Scan for the cell matching the given text and deliver its [x, y] coordinate at center. 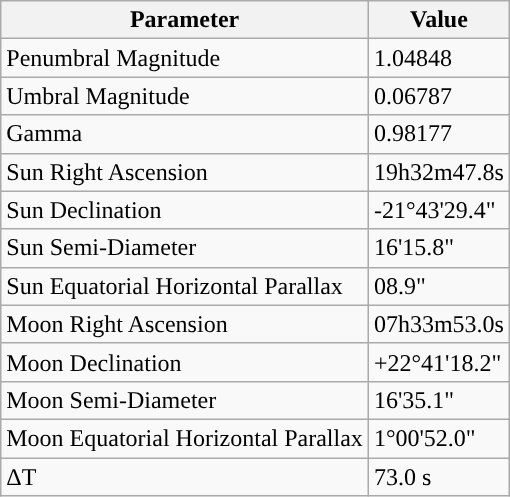
-21°43'29.4" [438, 210]
Sun Semi-Diameter [185, 248]
07h33m53.0s [438, 324]
+22°41'18.2" [438, 362]
Gamma [185, 134]
Moon Equatorial Horizontal Parallax [185, 438]
Sun Equatorial Horizontal Parallax [185, 286]
1°00'52.0" [438, 438]
19h32m47.8s [438, 172]
1.04848 [438, 58]
73.0 s [438, 477]
16'15.8" [438, 248]
Penumbral Magnitude [185, 58]
Moon Right Ascension [185, 324]
Moon Declination [185, 362]
ΔT [185, 477]
16'35.1" [438, 400]
Moon Semi-Diameter [185, 400]
Sun Declination [185, 210]
Parameter [185, 20]
0.06787 [438, 96]
Value [438, 20]
Sun Right Ascension [185, 172]
0.98177 [438, 134]
08.9" [438, 286]
Umbral Magnitude [185, 96]
